Extract the (x, y) coordinate from the center of the cell holding the provided text.  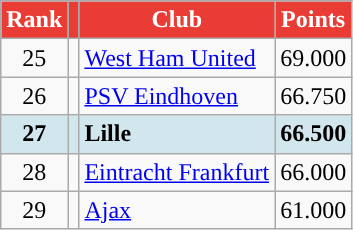
69.000 (314, 58)
66.000 (314, 172)
25 (34, 58)
Eintracht Frankfurt (177, 172)
Club (177, 20)
28 (34, 172)
26 (34, 96)
27 (34, 134)
66.500 (314, 134)
Points (314, 20)
PSV Eindhoven (177, 96)
66.750 (314, 96)
Rank (34, 20)
61.000 (314, 210)
29 (34, 210)
Ajax (177, 210)
Lille (177, 134)
West Ham United (177, 58)
